Find where the given text appears and provide that cell's center as [x, y] coordinate. 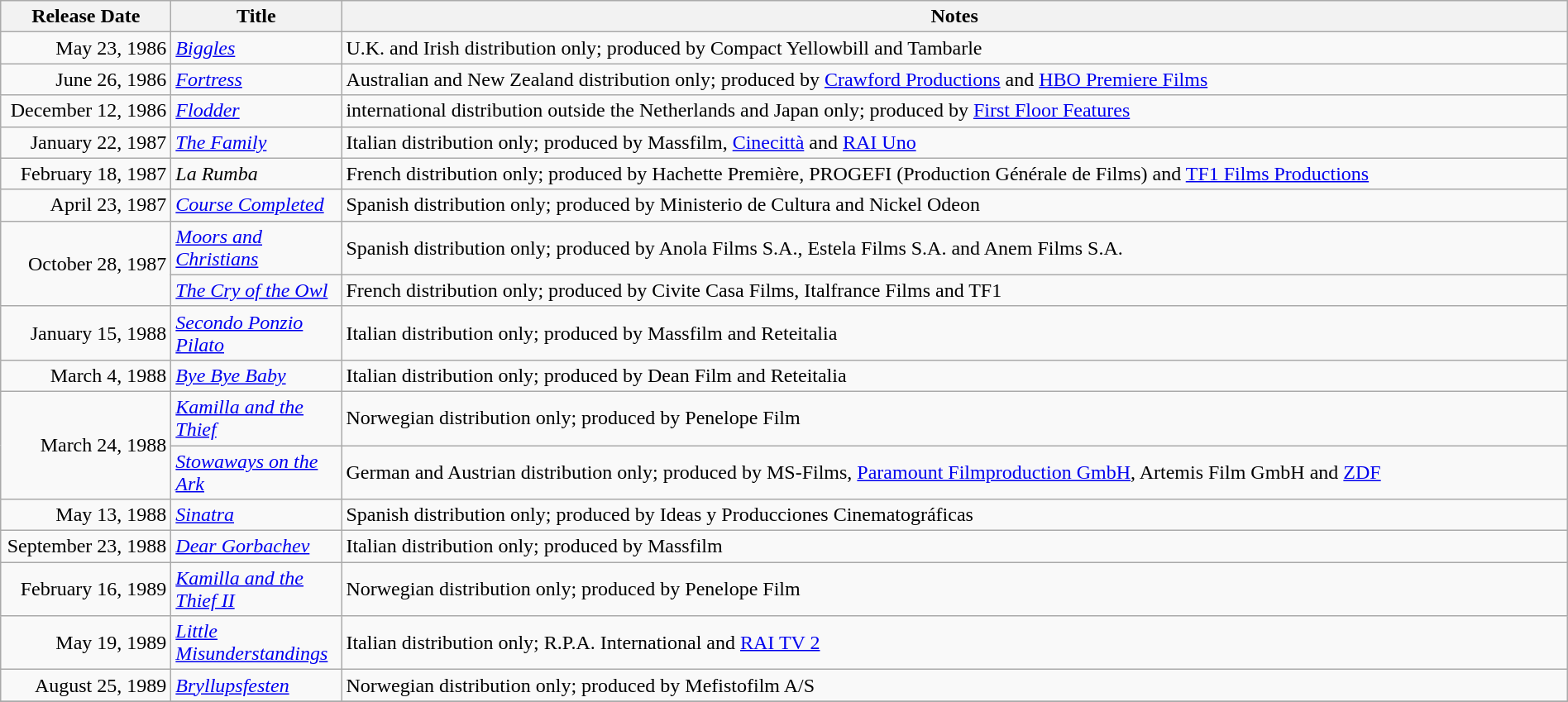
U.K. and Irish distribution only; produced by Compact Yellowbill and Tambarle [954, 48]
Flodder [256, 111]
January 15, 1988 [86, 332]
March 4, 1988 [86, 375]
Italian distribution only; produced by Massfilm, Cinecittà and RAI Uno [954, 142]
Notes [954, 17]
Title [256, 17]
Australian and New Zealand distribution only; produced by Crawford Productions and HBO Premiere Films [954, 79]
Spanish distribution only; produced by Ministerio de Cultura and Nickel Odeon [954, 205]
Sinatra [256, 515]
Secondo Ponzio Pilato [256, 332]
Bryllupsfesten [256, 685]
Release Date [86, 17]
May 23, 1986 [86, 48]
Fortress [256, 79]
September 23, 1988 [86, 547]
Italian distribution only; R.P.A. International and RAI TV 2 [954, 643]
May 19, 1989 [86, 643]
La Rumba [256, 174]
Moors and Christians [256, 248]
Bye Bye Baby [256, 375]
April 23, 1987 [86, 205]
Italian distribution only; produced by Massfilm [954, 547]
international distribution outside the Netherlands and Japan only; produced by First Floor Features [954, 111]
Norwegian distribution only; produced by Mefistofilm A/S [954, 685]
June 26, 1986 [86, 79]
August 25, 1989 [86, 685]
Kamilla and the Thief [256, 418]
French distribution only; produced by Hachette Première, PROGEFI (Production Générale de Films) and TF1 Films Productions [954, 174]
Italian distribution only; produced by Massfilm and Reteitalia [954, 332]
German and Austrian distribution only; produced by MS-Films, Paramount Filmproduction GmbH, Artemis Film GmbH and ZDF [954, 471]
December 12, 1986 [86, 111]
February 16, 1989 [86, 589]
Italian distribution only; produced by Dean Film and Reteitalia [954, 375]
French distribution only; produced by Civite Casa Films, Italfrance Films and TF1 [954, 290]
January 22, 1987 [86, 142]
Course Completed [256, 205]
Stowaways on the Ark [256, 471]
The Family [256, 142]
Little Misunderstandings [256, 643]
March 24, 1988 [86, 445]
Spanish distribution only; produced by Anola Films S.A., Estela Films S.A. and Anem Films S.A. [954, 248]
May 13, 1988 [86, 515]
Dear Gorbachev [256, 547]
Kamilla and the Thief II [256, 589]
Biggles [256, 48]
The Cry of the Owl [256, 290]
October 28, 1987 [86, 263]
February 18, 1987 [86, 174]
Spanish distribution only; produced by Ideas y Producciones Cinematográficas [954, 515]
